Return the [x, y] coordinate for the center point of the cell that contains the specified text.  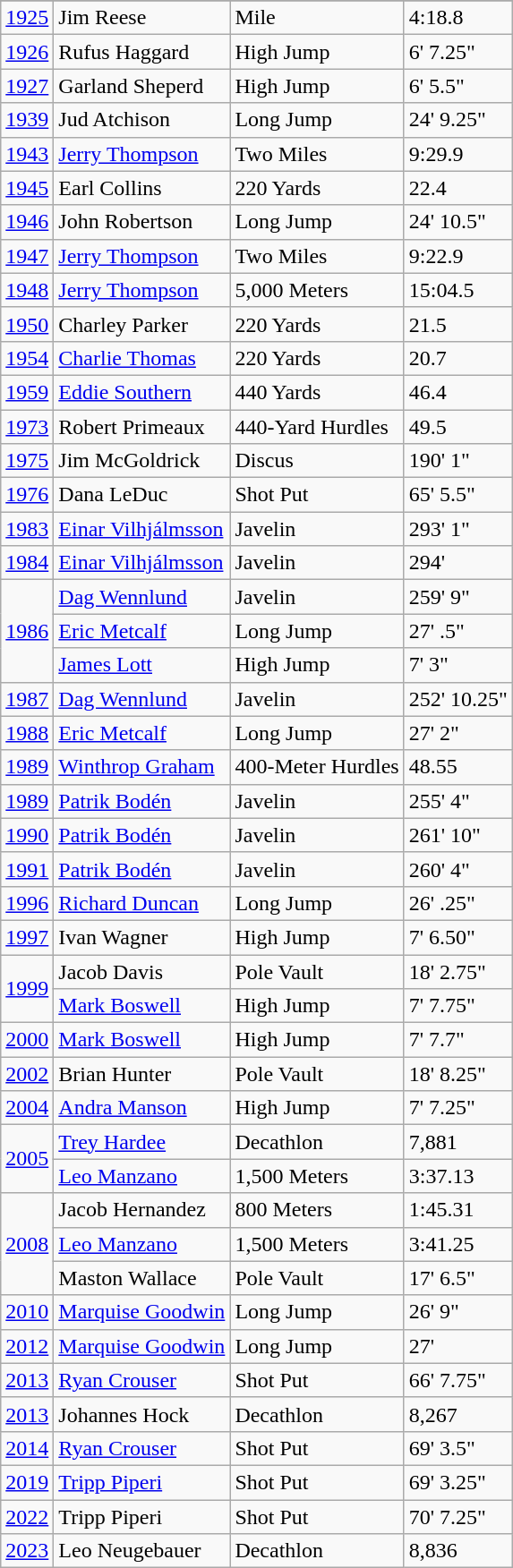
Garland Sheperd [141, 86]
49.5 [458, 427]
7' 7.75" [458, 1006]
46.4 [458, 392]
17' 6.5" [458, 1278]
1946 [27, 222]
9:29.9 [458, 154]
27' .5" [458, 631]
27' 2" [458, 733]
1991 [27, 869]
1996 [27, 903]
Robert Primeaux [141, 427]
1988 [27, 733]
Jacob Hernandez [141, 1210]
1926 [27, 52]
69' 3.25" [458, 1482]
Johannes Hock [141, 1414]
18' 2.75" [458, 971]
1975 [27, 461]
2014 [27, 1448]
6' 7.25" [458, 52]
1999 [27, 988]
15:04.5 [458, 290]
69' 3.5" [458, 1448]
2019 [27, 1482]
1959 [27, 392]
Winthrop Graham [141, 767]
1927 [27, 86]
1987 [27, 699]
1939 [27, 120]
7' 6.50" [458, 937]
24' 9.25" [458, 120]
48.55 [458, 767]
2004 [27, 1108]
440-Yard Hurdles [317, 427]
1983 [27, 529]
294' [458, 563]
20.7 [458, 358]
Richard Duncan [141, 903]
Brian Hunter [141, 1074]
24' 10.5" [458, 222]
7,881 [458, 1142]
Discus [317, 461]
1984 [27, 563]
1954 [27, 358]
190' 1" [458, 461]
7' 3" [458, 665]
3:37.13 [458, 1176]
Jim McGoldrick [141, 461]
Ivan Wagner [141, 937]
1986 [27, 631]
Charley Parker [141, 324]
21.5 [458, 324]
440 Yards [317, 392]
9:22.9 [458, 256]
1990 [27, 835]
Andra Manson [141, 1108]
7' 7.25" [458, 1108]
2010 [27, 1312]
26' 9" [458, 1312]
2012 [27, 1346]
Charlie Thomas [141, 358]
5,000 Meters [317, 290]
65' 5.5" [458, 495]
2022 [27, 1517]
66' 7.75" [458, 1380]
1:45.31 [458, 1210]
Rufus Haggard [141, 52]
7' 7.7" [458, 1040]
2002 [27, 1074]
22.4 [458, 188]
26' .25" [458, 903]
1948 [27, 290]
2008 [27, 1244]
Maston Wallace [141, 1278]
1943 [27, 154]
8,267 [458, 1414]
Earl Collins [141, 188]
1945 [27, 188]
Mile [317, 18]
18' 8.25" [458, 1074]
800 Meters [317, 1210]
Trey Hardee [141, 1142]
Eddie Southern [141, 392]
John Robertson [141, 222]
255' 4" [458, 801]
Jacob Davis [141, 971]
1973 [27, 427]
1925 [27, 18]
2005 [27, 1159]
3:41.25 [458, 1244]
259' 9" [458, 597]
Leo Neugebauer [141, 1551]
70' 7.25" [458, 1517]
James Lott [141, 665]
27' [458, 1346]
2023 [27, 1551]
1997 [27, 937]
Jud Atchison [141, 120]
2000 [27, 1040]
Dana LeDuc [141, 495]
293' 1" [458, 529]
6' 5.5" [458, 86]
1947 [27, 256]
1950 [27, 324]
8,836 [458, 1551]
261' 10" [458, 835]
260' 4" [458, 869]
400-Meter Hurdles [317, 767]
252' 10.25" [458, 699]
1976 [27, 495]
Jim Reese [141, 18]
4:18.8 [458, 18]
